Return the [X, Y] coordinate for the center point of the cell that contains the specified text.  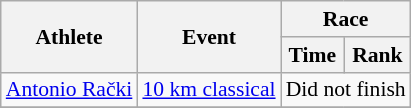
Did not finish [346, 90]
Time [312, 55]
Athlete [70, 36]
Event [208, 36]
10 km classical [208, 90]
Antonio Rački [70, 90]
Rank [378, 55]
Race [346, 19]
